Search for the cell housing the specified text and yield its (X, Y) center coordinate. 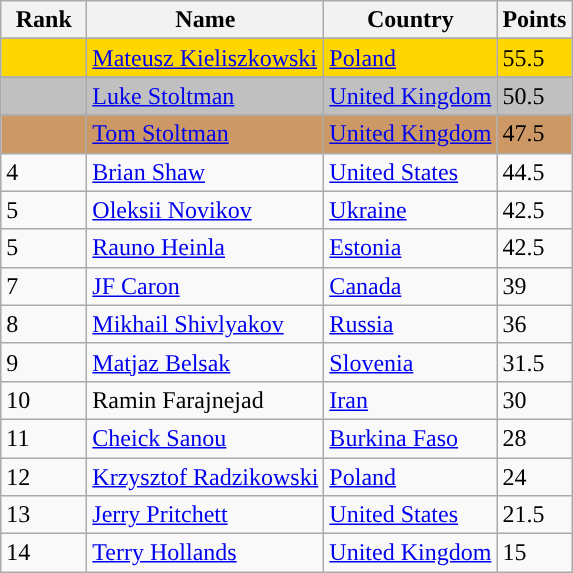
36 (534, 324)
13 (44, 515)
10 (44, 400)
7 (44, 286)
44.5 (534, 172)
12 (44, 477)
Luke Stoltman (206, 96)
Oleksii Novikov (206, 210)
Ukraine (410, 210)
JF Caron (206, 286)
30 (534, 400)
9 (44, 362)
4 (44, 172)
Rauno Heinla (206, 248)
Russia (410, 324)
Canada (410, 286)
Rank (44, 20)
55.5 (534, 58)
8 (44, 324)
50.5 (534, 96)
21.5 (534, 515)
Name (206, 20)
39 (534, 286)
15 (534, 553)
Burkina Faso (410, 438)
Estonia (410, 248)
Mikhail Shivlyakov (206, 324)
Iran (410, 400)
31.5 (534, 362)
14 (44, 553)
Terry Hollands (206, 553)
Slovenia (410, 362)
Jerry Pritchett (206, 515)
Points (534, 20)
Brian Shaw (206, 172)
Krzysztof Radzikowski (206, 477)
24 (534, 477)
Tom Stoltman (206, 134)
Matjaz Belsak (206, 362)
Country (410, 20)
Ramin Farajnejad (206, 400)
Cheick Sanou (206, 438)
11 (44, 438)
47.5 (534, 134)
28 (534, 438)
Mateusz Kieliszkowski (206, 58)
